Pinpoint the cell where the given text exists, returning its [X, Y] midpoint coordinate. 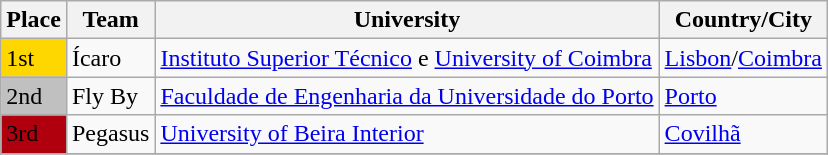
1st [34, 58]
Fly By [110, 96]
Faculdade de Engenharia da Universidade do Porto [407, 96]
University of Beira Interior [407, 134]
3rd [34, 134]
Covilhã [743, 134]
Ícaro [110, 58]
Place [34, 20]
2nd [34, 96]
Instituto Superior Técnico e University of Coimbra [407, 58]
Lisbon/Coimbra [743, 58]
Porto [743, 96]
Team [110, 20]
University [407, 20]
Country/City [743, 20]
Pegasus [110, 134]
